Provide the [x, y] coordinate of the cell's center where the given text is located.  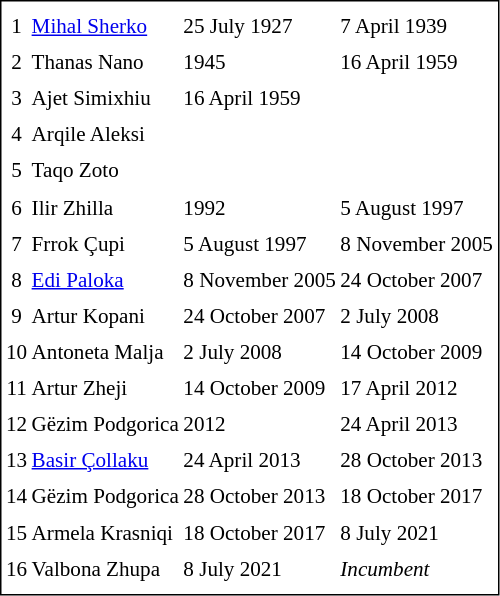
Incumbent [416, 569]
7 April 1939 [416, 26]
Arqile Aleksi [106, 135]
1945 [259, 63]
Antoneta Malja [106, 352]
8 [16, 280]
16 [16, 569]
12 [16, 424]
Valbona Zhupa [106, 569]
11 [16, 388]
15 [16, 533]
1992 [259, 207]
9 [16, 316]
3 [16, 99]
5 [16, 171]
7 [16, 243]
17 April 2012 [416, 388]
Mihal Sherko [106, 26]
2012 [259, 424]
Armela Krasniqi [106, 533]
Taqo Zoto [106, 171]
4 [16, 135]
14 [16, 497]
Artur Kopani [106, 316]
1 [16, 26]
Artur Zheji [106, 388]
Edi Paloka [106, 280]
Basir Çollaku [106, 460]
10 [16, 352]
13 [16, 460]
25 July 1927 [259, 26]
Ilir Zhilla [106, 207]
Ajet Simixhiu [106, 99]
Frrok Çupi [106, 243]
Thanas Nano [106, 63]
6 [16, 207]
2 [16, 63]
